Provide the [X, Y] coordinate of the cell's center where the given text is located.  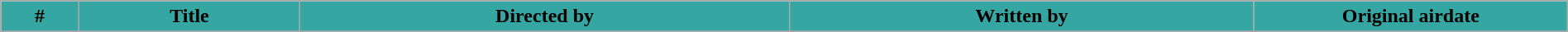
Original airdate [1411, 16]
Written by [1022, 16]
Title [189, 16]
Directed by [545, 16]
# [40, 16]
